Return (x, y) of the center of cell containing provided text 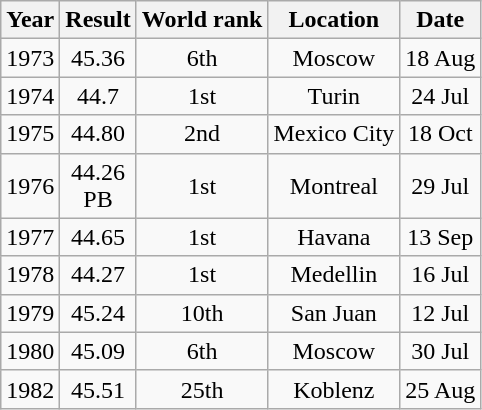
13 Sep (440, 237)
World rank (202, 20)
Result (98, 20)
1979 (30, 313)
Mexico City (334, 134)
45.09 (98, 351)
San Juan (334, 313)
44.27 (98, 275)
Koblenz (334, 389)
45.36 (98, 58)
1978 (30, 275)
44.80 (98, 134)
2nd (202, 134)
24 Jul (440, 96)
30 Jul (440, 351)
Havana (334, 237)
25 Aug (440, 389)
Montreal (334, 186)
45.51 (98, 389)
Location (334, 20)
Medellin (334, 275)
12 Jul (440, 313)
1976 (30, 186)
1975 (30, 134)
Year (30, 20)
18 Aug (440, 58)
29 Jul (440, 186)
Turin (334, 96)
16 Jul (440, 275)
44.65 (98, 237)
1977 (30, 237)
Date (440, 20)
25th (202, 389)
45.24 (98, 313)
18 Oct (440, 134)
44.7 (98, 96)
1974 (30, 96)
44.26PB (98, 186)
1982 (30, 389)
10th (202, 313)
1980 (30, 351)
1973 (30, 58)
